Pinpoint the cell where the given text exists, returning its (X, Y) midpoint coordinate. 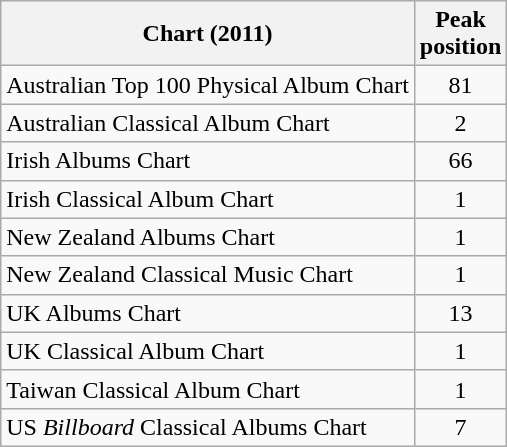
New Zealand Classical Music Chart (208, 275)
Chart (2011) (208, 34)
Taiwan Classical Album Chart (208, 389)
7 (460, 427)
US Billboard Classical Albums Chart (208, 427)
2 (460, 123)
New Zealand Albums Chart (208, 237)
UK Albums Chart (208, 313)
UK Classical Album Chart (208, 351)
Peakposition (460, 34)
Australian Top 100 Physical Album Chart (208, 85)
Australian Classical Album Chart (208, 123)
66 (460, 161)
Irish Albums Chart (208, 161)
Irish Classical Album Chart (208, 199)
81 (460, 85)
13 (460, 313)
